Locate the cell with the specified text and output its [x, y] center coordinate. 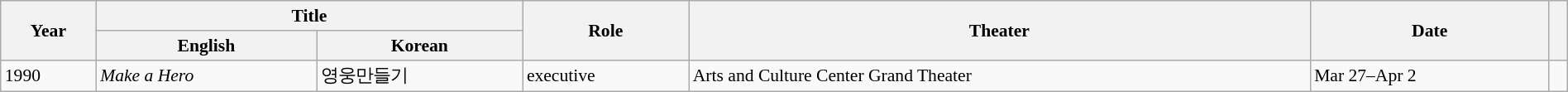
Arts and Culture Center Grand Theater [999, 76]
executive [605, 76]
Title [309, 16]
영웅만들기 [420, 76]
English [207, 45]
Role [605, 30]
1990 [48, 76]
Theater [999, 30]
Date [1429, 30]
Make a Hero [207, 76]
Year [48, 30]
Mar 27–Apr 2 [1429, 76]
Korean [420, 45]
